Extract the (X, Y) coordinate from the center of the cell holding the provided text.  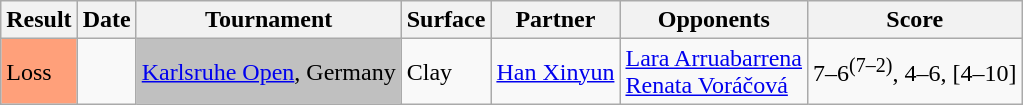
Han Xinyun (556, 72)
Karlsruhe Open, Germany (268, 72)
Date (106, 20)
Score (915, 20)
Partner (556, 20)
Result (39, 20)
Clay (446, 72)
Lara Arruabarrena Renata Voráčová (714, 72)
Loss (39, 72)
Surface (446, 20)
Opponents (714, 20)
Tournament (268, 20)
7–6(7–2), 4–6, [4–10] (915, 72)
